For the text-containing cell, return its midpoint in [x, y] coordinate format. 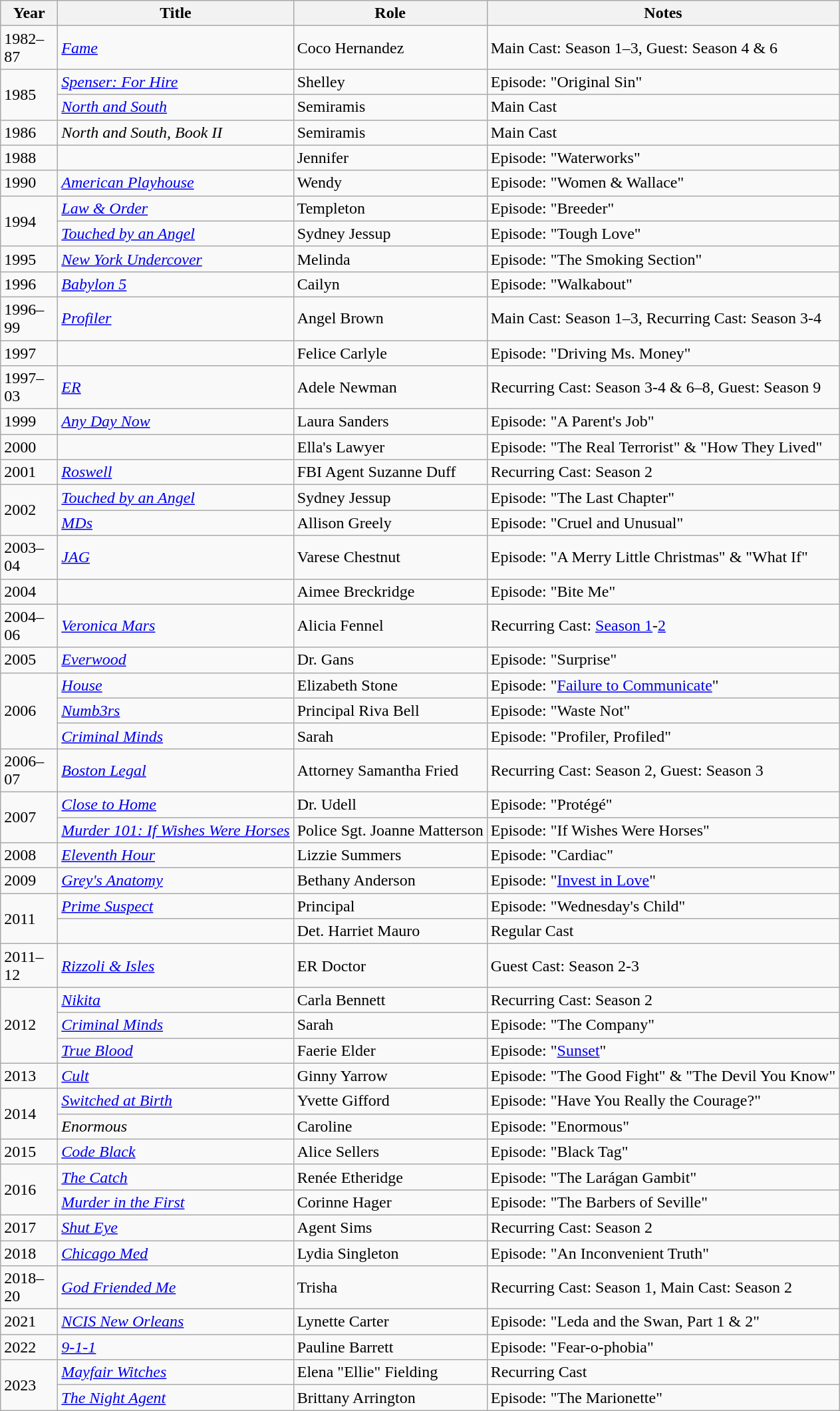
Bethany Anderson [390, 881]
Jennifer [390, 158]
2009 [29, 881]
Agent Sims [390, 1227]
Carla Bennett [390, 1000]
Episode: "The Barbers of Seville" [663, 1202]
Episode: "Enormous" [663, 1126]
Main Cast: Season 1–3, Guest: Season 4 & 6 [663, 48]
Lizzie Summers [390, 856]
1999 [29, 422]
Adele Newman [390, 387]
2006–07 [29, 770]
2001 [29, 472]
Episode: "A Parent's Job" [663, 422]
Enormous [176, 1126]
Grey's Anatomy [176, 881]
True Blood [176, 1050]
2021 [29, 1322]
1996–99 [29, 318]
New York Undercover [176, 259]
2002 [29, 510]
Ella's Lawyer [390, 447]
2006 [29, 710]
Episode: "Breeder" [663, 208]
Ginny Yarrow [390, 1076]
2004–06 [29, 625]
Recurring Cast: Season 1, Main Cast: Season 2 [663, 1288]
Guest Cast: Season 2-3 [663, 966]
Brittany Arrington [390, 1398]
Dr. Gans [390, 660]
2005 [29, 660]
Allison Greely [390, 523]
The Night Agent [176, 1398]
Veronica Mars [176, 625]
1985 [29, 94]
2012 [29, 1025]
Episode: "Driving Ms. Money" [663, 353]
Episode: "Tough Love" [663, 234]
ER Doctor [390, 966]
Everwood [176, 660]
Mayfair Witches [176, 1372]
Episode: "Cruel and Unusual" [663, 523]
MDs [176, 523]
Episode: "Have You Really the Courage?" [663, 1101]
Episode: "Cardiac" [663, 856]
Law & Order [176, 208]
Det. Harriet Mauro [390, 931]
Recurring Cast: Season 3-4 & 6–8, Guest: Season 9 [663, 387]
The Catch [176, 1177]
Profiler [176, 318]
Police Sgt. Joanne Matterson [390, 830]
9-1-1 [176, 1347]
Boston Legal [176, 770]
Episode: "Original Sin" [663, 82]
2000 [29, 447]
Switched at Birth [176, 1101]
2003–04 [29, 557]
God Friended Me [176, 1288]
2016 [29, 1189]
North and South [176, 107]
Episode: "Black Tag" [663, 1152]
2015 [29, 1152]
Year [29, 13]
Chicago Med [176, 1253]
Episode: "The Smoking Section" [663, 259]
Numb3rs [176, 710]
2014 [29, 1114]
Episode: "The Company" [663, 1025]
Episode: "Bite Me" [663, 591]
Coco Hernandez [390, 48]
Recurring Cast: Season 2, Guest: Season 3 [663, 770]
Episode: "Surprise" [663, 660]
Episode: "Wednesday's Child" [663, 906]
1988 [29, 158]
North and South, Book II [176, 132]
Angel Brown [390, 318]
Yvette Gifford [390, 1101]
Regular Cast [663, 931]
Recurring Cast: Season 1-2 [663, 625]
2004 [29, 591]
Roswell [176, 472]
Principal [390, 906]
Alice Sellers [390, 1152]
Episode: "The Marionette" [663, 1398]
Wendy [390, 183]
Episode: "Protégé" [663, 804]
1997–03 [29, 387]
2018 [29, 1253]
Trisha [390, 1288]
Episode: "The Real Terrorist" & "How They Lived" [663, 447]
Episode: "Walkabout" [663, 284]
2013 [29, 1076]
2011–12 [29, 966]
Varese Chestnut [390, 557]
Lydia Singleton [390, 1253]
Laura Sanders [390, 422]
Babylon 5 [176, 284]
Corinne Hager [390, 1202]
Templeton [390, 208]
Felice Carlyle [390, 353]
Title [176, 13]
Murder in the First [176, 1202]
Alicia Fennel [390, 625]
Lynette Carter [390, 1322]
House [176, 685]
Faerie Elder [390, 1050]
Episode: "Leda and the Swan, Part 1 & 2" [663, 1322]
1986 [29, 132]
2017 [29, 1227]
1982–87 [29, 48]
2018–20 [29, 1288]
Principal Riva Bell [390, 710]
Episode: "The Larágan Gambit" [663, 1177]
Episode: "Profiler, Profiled" [663, 736]
American Playhouse [176, 183]
Elizabeth Stone [390, 685]
2022 [29, 1347]
Episode: "Waste Not" [663, 710]
Episode: "Fear-o-phobia" [663, 1347]
Fame [176, 48]
Recurring Cast [663, 1372]
Episode: "Failure to Communicate" [663, 685]
1995 [29, 259]
1996 [29, 284]
Episode: "Sunset" [663, 1050]
Close to Home [176, 804]
Elena "Ellie" Fielding [390, 1372]
JAG [176, 557]
Murder 101: If Wishes Were Horses [176, 830]
Shelley [390, 82]
Any Day Now [176, 422]
2011 [29, 919]
Notes [663, 13]
Rizzoli & Isles [176, 966]
Attorney Samantha Fried [390, 770]
1990 [29, 183]
Episode: "If Wishes Were Horses" [663, 830]
Episode: "The Last Chapter" [663, 498]
1994 [29, 221]
Code Black [176, 1152]
Role [390, 13]
Nikita [176, 1000]
Episode: "An Inconvenient Truth" [663, 1253]
Aimee Breckridge [390, 591]
Spenser: For Hire [176, 82]
Shut Eye [176, 1227]
Melinda [390, 259]
2007 [29, 817]
FBI Agent Suzanne Duff [390, 472]
Main Cast: Season 1–3, Recurring Cast: Season 3-4 [663, 318]
Eleventh Hour [176, 856]
Dr. Udell [390, 804]
2023 [29, 1385]
2008 [29, 856]
NCIS New Orleans [176, 1322]
Cult [176, 1076]
1997 [29, 353]
Caroline [390, 1126]
Renée Etheridge [390, 1177]
ER [176, 387]
Prime Suspect [176, 906]
Cailyn [390, 284]
Pauline Barrett [390, 1347]
Episode: "Women & Wallace" [663, 183]
Episode: "Invest in Love" [663, 881]
Episode: "A Merry Little Christmas" & "What If" [663, 557]
Episode: "The Good Fight" & "The Devil You Know" [663, 1076]
Episode: "Waterworks" [663, 158]
